Capture the cell that displays the provided text and extract its [x, y] central coordinate. 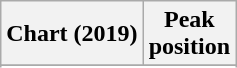
Chart (2019) [72, 34]
Peakposition [189, 34]
